Output the (X, Y) coordinate of the center of the cell containing the given text.  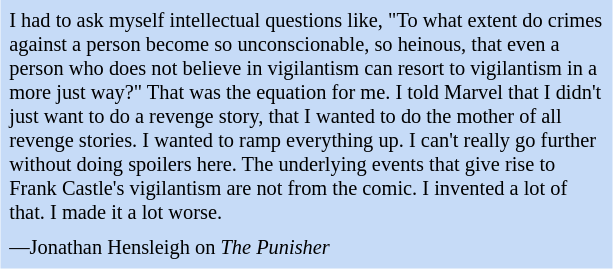
—Jonathan Hensleigh on The Punisher (306, 248)
